Pinpoint the cell where the given text exists, returning its (x, y) midpoint coordinate. 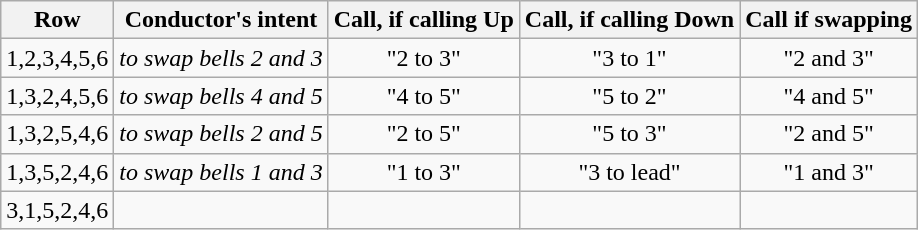
Call, if calling Up (424, 20)
1,3,2,5,4,6 (58, 134)
"2 to 3" (424, 58)
"3 to 1" (629, 58)
"4 and 5" (829, 96)
"2 and 5" (829, 134)
Conductor's intent (221, 20)
to swap bells 2 and 3 (221, 58)
to swap bells 2 and 5 (221, 134)
"5 to 2" (629, 96)
3,1,5,2,4,6 (58, 210)
"5 to 3" (629, 134)
1,3,2,4,5,6 (58, 96)
to swap bells 1 and 3 (221, 172)
Row (58, 20)
"2 to 5" (424, 134)
Call, if calling Down (629, 20)
"2 and 3" (829, 58)
"1 to 3" (424, 172)
"1 and 3" (829, 172)
1,2,3,4,5,6 (58, 58)
to swap bells 4 and 5 (221, 96)
"3 to lead" (629, 172)
Call if swapping (829, 20)
"4 to 5" (424, 96)
1,3,5,2,4,6 (58, 172)
